Search for the cell housing the specified text and yield its (X, Y) center coordinate. 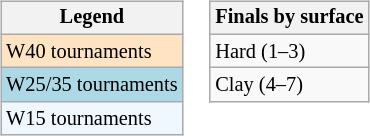
Finals by surface (289, 18)
W15 tournaments (92, 119)
Hard (1–3) (289, 51)
Legend (92, 18)
W40 tournaments (92, 51)
W25/35 tournaments (92, 85)
Clay (4–7) (289, 85)
